From the cell containing the given text, extract its center point as [X, Y] coordinate. 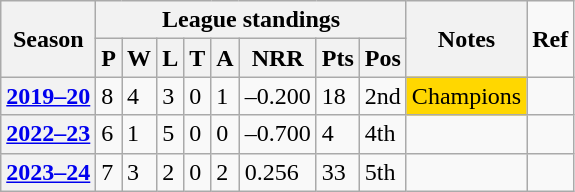
Champions [466, 96]
6 [109, 134]
–0.700 [278, 134]
5 [170, 134]
4th [382, 134]
T [198, 58]
Ref [550, 39]
2023–24 [48, 172]
Pts [338, 58]
18 [338, 96]
2019–20 [48, 96]
–0.200 [278, 96]
NRR [278, 58]
L [170, 58]
P [109, 58]
8 [109, 96]
7 [109, 172]
W [140, 58]
A [225, 58]
2nd [382, 96]
0.256 [278, 172]
Notes [466, 39]
League standings [252, 20]
33 [338, 172]
2022–23 [48, 134]
Season [48, 39]
5th [382, 172]
Pos [382, 58]
